Output the (X, Y) coordinate of the center of the cell containing the given text.  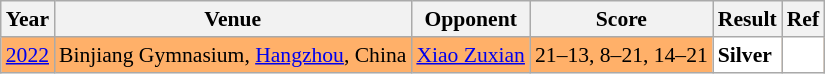
Opponent (470, 19)
Score (622, 19)
Year (28, 19)
Ref (803, 19)
Binjiang Gymnasium, Hangzhou, China (232, 55)
Venue (232, 19)
2022 (28, 55)
Result (748, 19)
21–13, 8–21, 14–21 (622, 55)
Xiao Zuxian (470, 55)
Silver (748, 55)
